Detect which cell encompasses the target text, then output its (x, y) center coordinate. 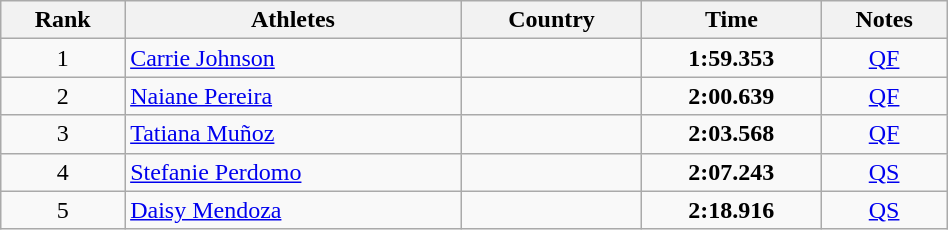
2 (63, 96)
5 (63, 210)
Country (551, 20)
1:59.353 (732, 58)
2:07.243 (732, 172)
Athletes (294, 20)
4 (63, 172)
2:03.568 (732, 134)
2:18.916 (732, 210)
Naiane Pereira (294, 96)
1 (63, 58)
2:00.639 (732, 96)
Rank (63, 20)
Daisy Mendoza (294, 210)
Notes (884, 20)
Time (732, 20)
Tatiana Muñoz (294, 134)
3 (63, 134)
Stefanie Perdomo (294, 172)
Carrie Johnson (294, 58)
